Find where the given text appears and provide that cell's center as (X, Y) coordinate. 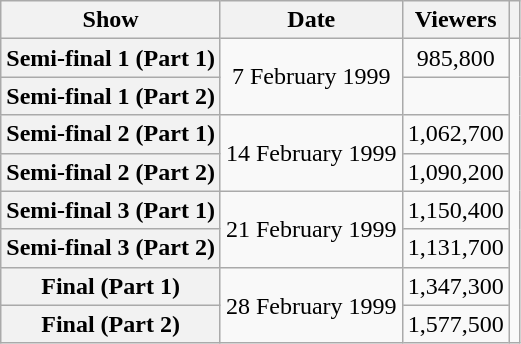
985,800 (456, 58)
Date (311, 20)
Semi-final 3 (Part 2) (111, 248)
Show (111, 20)
28 February 1999 (311, 305)
Final (Part 1) (111, 286)
1,347,300 (456, 286)
1,062,700 (456, 134)
Semi-final 1 (Part 2) (111, 96)
Viewers (456, 20)
1,577,500 (456, 324)
Semi-final 1 (Part 1) (111, 58)
Final (Part 2) (111, 324)
1,090,200 (456, 172)
1,150,400 (456, 210)
14 February 1999 (311, 153)
21 February 1999 (311, 229)
1,131,700 (456, 248)
Semi-final 3 (Part 1) (111, 210)
Semi-final 2 (Part 2) (111, 172)
7 February 1999 (311, 77)
Semi-final 2 (Part 1) (111, 134)
